Determine the (X, Y) coordinate at the center of the cell enclosing the given text.  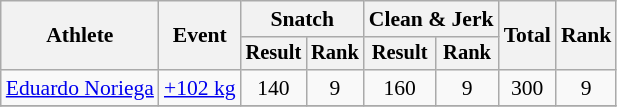
140 (274, 88)
300 (528, 88)
Event (200, 36)
Eduardo Noriega (80, 88)
Clean & Jerk (432, 19)
160 (400, 88)
+102 kg (200, 88)
Snatch (302, 19)
Total (528, 36)
Athlete (80, 36)
